From the cell containing the given text, extract its center point as [x, y] coordinate. 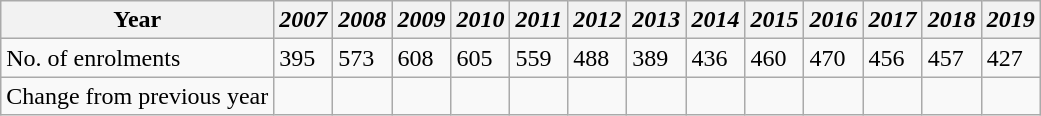
No. of enrolments [138, 58]
2014 [716, 20]
2013 [656, 20]
2012 [598, 20]
2016 [834, 20]
573 [362, 58]
Change from previous year [138, 96]
389 [656, 58]
427 [1010, 58]
470 [834, 58]
2008 [362, 20]
Year [138, 20]
2019 [1010, 20]
460 [774, 58]
2007 [304, 20]
457 [952, 58]
395 [304, 58]
608 [422, 58]
2009 [422, 20]
2011 [539, 20]
2017 [892, 20]
2010 [480, 20]
2015 [774, 20]
559 [539, 58]
488 [598, 58]
605 [480, 58]
436 [716, 58]
456 [892, 58]
2018 [952, 20]
